Return (x, y) of the center of cell containing provided text 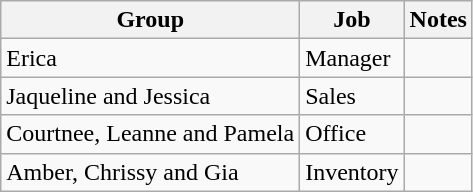
Manager (352, 58)
Jaqueline and Jessica (150, 96)
Notes (438, 20)
Office (352, 134)
Sales (352, 96)
Courtnee, Leanne and Pamela (150, 134)
Amber, Chrissy and Gia (150, 172)
Erica (150, 58)
Job (352, 20)
Group (150, 20)
Inventory (352, 172)
